Determine the (x, y) coordinate at the center of the cell enclosing the given text.  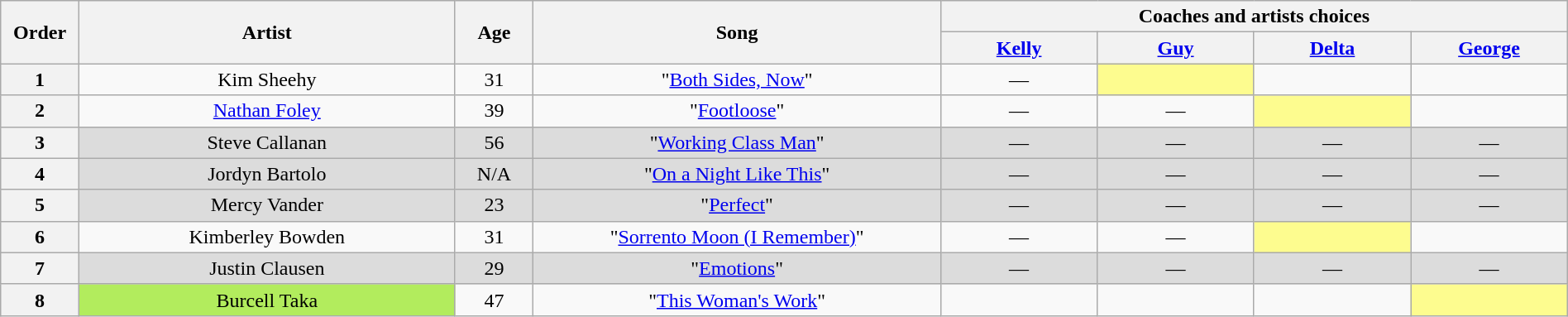
Justin Clausen (266, 268)
6 (40, 237)
"This Woman's Work" (738, 300)
Coaches and artists choices (1254, 17)
39 (495, 111)
Steve Callanan (266, 142)
Kimberley Bowden (266, 237)
"On a Night Like This" (738, 174)
23 (495, 205)
"Working Class Man" (738, 142)
"Sorrento Moon (I Remember)" (738, 237)
Kelly (1019, 48)
47 (495, 300)
"Emotions" (738, 268)
3 (40, 142)
George (1489, 48)
Nathan Foley (266, 111)
Kim Sheehy (266, 79)
Artist (266, 32)
"Perfect" (738, 205)
56 (495, 142)
8 (40, 300)
7 (40, 268)
29 (495, 268)
N/A (495, 174)
2 (40, 111)
Burcell Taka (266, 300)
4 (40, 174)
"Both Sides, Now" (738, 79)
Jordyn Bartolo (266, 174)
"Footloose" (738, 111)
Song (738, 32)
Age (495, 32)
Guy (1176, 48)
Mercy Vander (266, 205)
Delta (1331, 48)
5 (40, 205)
Order (40, 32)
1 (40, 79)
